Identify which cell holds the provided text, then report its (x, y) central coordinate. 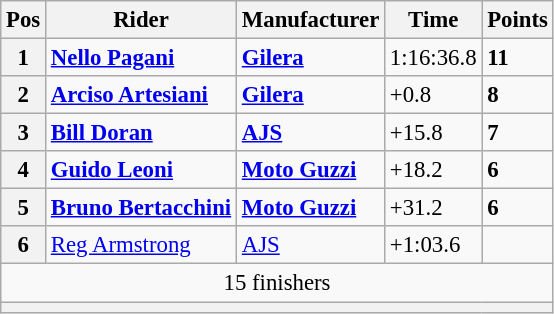
+0.8 (434, 95)
Rider (142, 20)
Reg Armstrong (142, 245)
5 (24, 208)
2 (24, 95)
+18.2 (434, 170)
3 (24, 133)
Bruno Bertacchini (142, 208)
15 finishers (277, 283)
4 (24, 170)
+15.8 (434, 133)
+1:03.6 (434, 245)
Pos (24, 20)
Manufacturer (310, 20)
Nello Pagani (142, 58)
1:16:36.8 (434, 58)
Guido Leoni (142, 170)
Time (434, 20)
Arciso Artesiani (142, 95)
+31.2 (434, 208)
11 (518, 58)
1 (24, 58)
8 (518, 95)
Bill Doran (142, 133)
Points (518, 20)
7 (518, 133)
